For the text-containing cell, return its midpoint in (x, y) coordinate format. 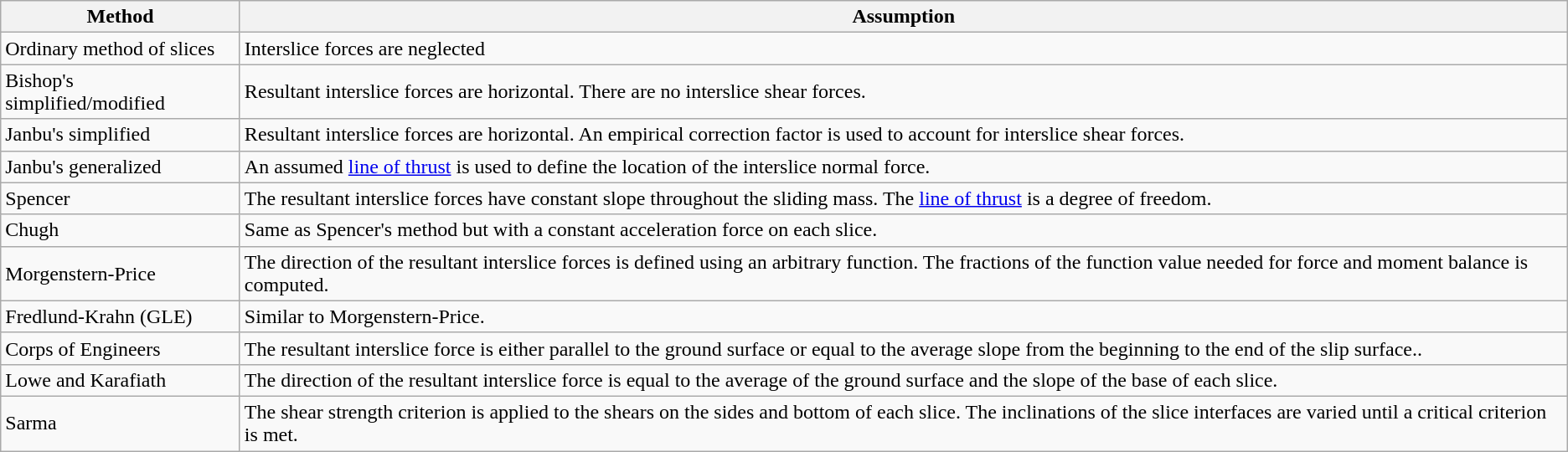
The resultant interslice forces have constant slope throughout the sliding mass. The line of thrust is a degree of freedom. (903, 198)
Method (121, 17)
Corps of Engineers (121, 348)
Similar to Morgenstern-Price. (903, 316)
Fredlund-Krahn (GLE) (121, 316)
Assumption (903, 17)
Morgenstern-Price (121, 273)
Lowe and Karafiath (121, 380)
Janbu's simplified (121, 135)
Same as Spencer's method but with a constant acceleration force on each slice. (903, 230)
Interslice forces are neglected (903, 49)
Resultant interslice forces are horizontal. There are no interslice shear forces. (903, 92)
Ordinary method of slices (121, 49)
An assumed line of thrust is used to define the location of the interslice normal force. (903, 167)
Resultant interslice forces are horizontal. An empirical correction factor is used to account for interslice shear forces. (903, 135)
Sarma (121, 424)
Bishop's simplified/modified (121, 92)
Spencer (121, 198)
Chugh (121, 230)
Janbu's generalized (121, 167)
The direction of the resultant interslice force is equal to the average of the ground surface and the slope of the base of each slice. (903, 380)
